Detect which cell encompasses the target text, then output its [x, y] center coordinate. 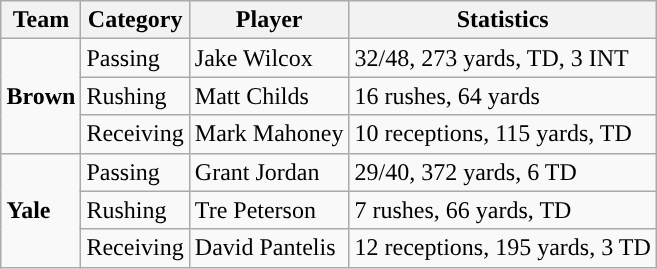
10 receptions, 115 yards, TD [502, 134]
Yale [41, 210]
Statistics [502, 20]
Brown [41, 96]
Tre Peterson [269, 210]
12 receptions, 195 yards, 3 TD [502, 248]
David Pantelis [269, 248]
Mark Mahoney [269, 134]
Category [135, 20]
Grant Jordan [269, 172]
16 rushes, 64 yards [502, 96]
Team [41, 20]
32/48, 273 yards, TD, 3 INT [502, 58]
7 rushes, 66 yards, TD [502, 210]
Matt Childs [269, 96]
29/40, 372 yards, 6 TD [502, 172]
Jake Wilcox [269, 58]
Player [269, 20]
